Capture the cell that displays the provided text and extract its (X, Y) central coordinate. 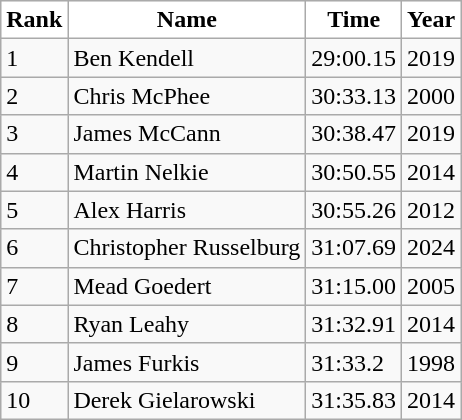
Chris McPhee (187, 96)
6 (34, 248)
29:00.15 (354, 58)
Rank (34, 20)
2 (34, 96)
30:38.47 (354, 134)
Derek Gielarowski (187, 400)
31:33.2 (354, 362)
10 (34, 400)
James McCann (187, 134)
3 (34, 134)
Christopher Russelburg (187, 248)
2012 (432, 210)
Time (354, 20)
5 (34, 210)
2024 (432, 248)
Mead Goedert (187, 286)
30:55.26 (354, 210)
Ryan Leahy (187, 324)
4 (34, 172)
31:07.69 (354, 248)
30:33.13 (354, 96)
31:32.91 (354, 324)
31:15.00 (354, 286)
Alex Harris (187, 210)
Martin Nelkie (187, 172)
2005 (432, 286)
James Furkis (187, 362)
2000 (432, 96)
Name (187, 20)
7 (34, 286)
1 (34, 58)
1998 (432, 362)
Ben Kendell (187, 58)
30:50.55 (354, 172)
Year (432, 20)
31:35.83 (354, 400)
9 (34, 362)
8 (34, 324)
